From the cell containing the given text, extract its center point as [x, y] coordinate. 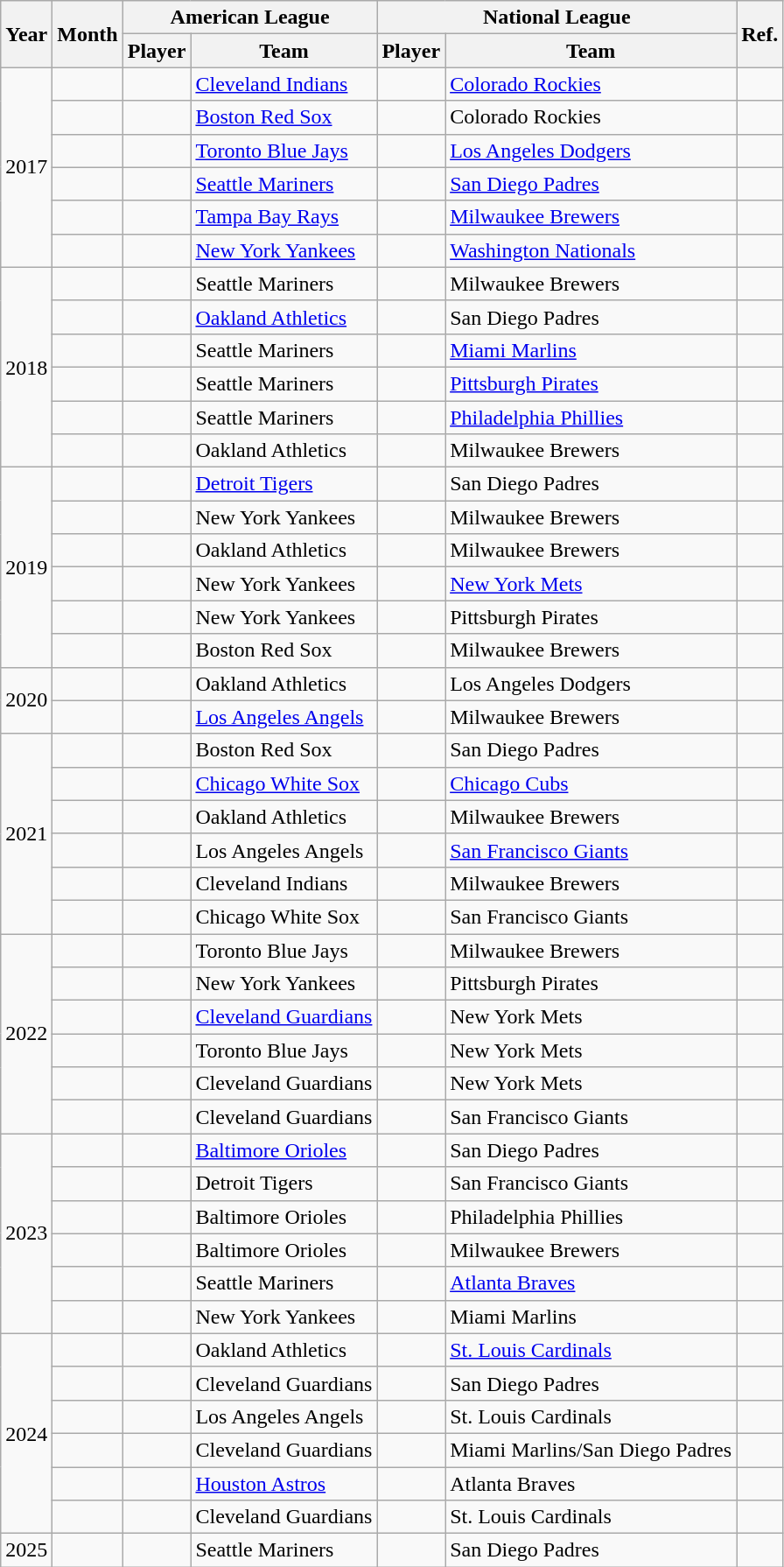
2023 [26, 1233]
Year [26, 34]
Month [87, 34]
National League [556, 18]
Miami Marlins/San Diego Padres [591, 1450]
Chicago Cubs [591, 783]
2020 [26, 700]
Tampa Bay Rays [283, 217]
Ref. [759, 34]
2022 [26, 1033]
2024 [26, 1433]
2021 [26, 833]
2025 [26, 1550]
Washington Nationals [591, 250]
2018 [26, 367]
Houston Astros [283, 1484]
American League [250, 18]
2017 [26, 167]
2019 [26, 567]
